Pinpoint the cell where the given text exists, returning its [X, Y] midpoint coordinate. 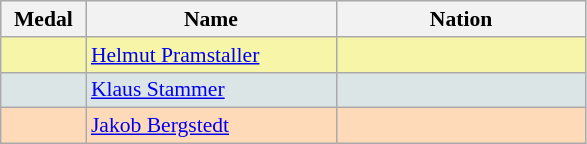
Klaus Stammer [211, 90]
Helmut Pramstaller [211, 55]
Jakob Bergstedt [211, 126]
Nation [461, 19]
Name [211, 19]
Medal [44, 19]
